Scan for the cell matching the given text and deliver its (x, y) coordinate at center. 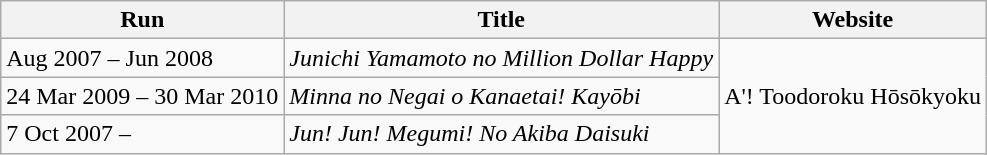
7 Oct 2007 – (142, 134)
Minna no Negai o Kanaetai! Kayōbi (502, 96)
Website (853, 20)
24 Mar 2009 – 30 Mar 2010 (142, 96)
A'! Toodoroku Hōsōkyoku (853, 96)
Jun! Jun! Megumi! No Akiba Daisuki (502, 134)
Aug 2007 – Jun 2008 (142, 58)
Run (142, 20)
Junichi Yamamoto no Million Dollar Happy (502, 58)
Title (502, 20)
